Output the [X, Y] coordinate of the center of the cell containing the given text.  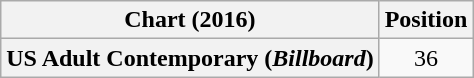
Position [426, 20]
US Adult Contemporary (Billboard) [190, 58]
Chart (2016) [190, 20]
36 [426, 58]
